Capture the cell that displays the provided text and extract its (x, y) central coordinate. 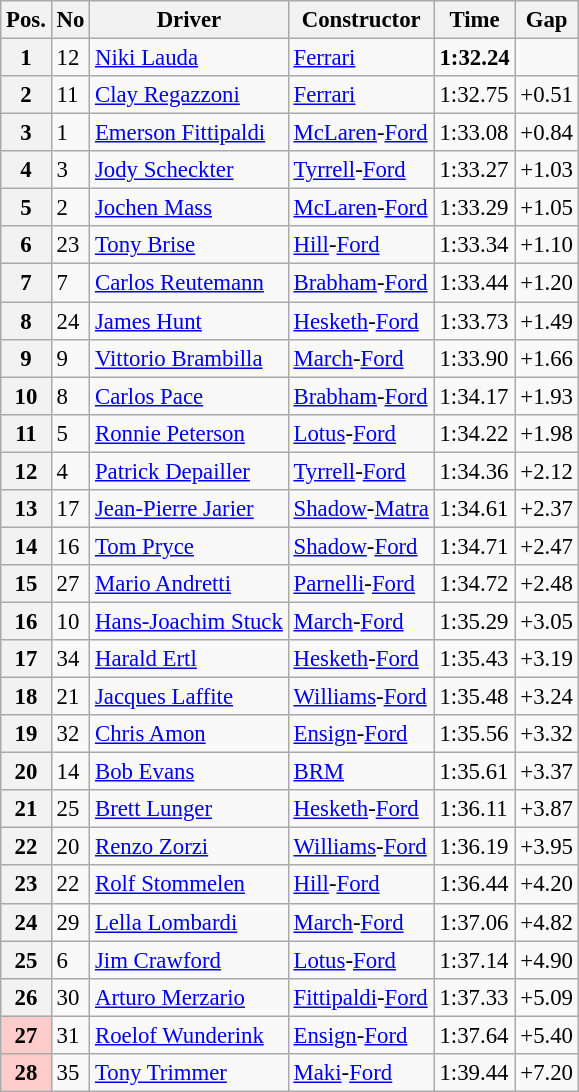
1:34.61 (474, 509)
+4.90 (546, 960)
+3.19 (546, 659)
1:33.27 (474, 170)
+1.05 (546, 208)
Mario Andretti (190, 584)
+7.20 (546, 1073)
No (70, 20)
+2.12 (546, 471)
1:33.44 (474, 283)
+3.05 (546, 621)
31 (70, 1035)
1:34.72 (474, 584)
Carlos Reutemann (190, 283)
+1.66 (546, 358)
Constructor (361, 20)
+1.93 (546, 396)
1:36.19 (474, 847)
Tom Pryce (190, 546)
28 (26, 1073)
1:35.61 (474, 772)
Harald Ertl (190, 659)
+1.03 (546, 170)
Tony Trimmer (190, 1073)
Time (474, 20)
1:34.71 (474, 546)
Bob Evans (190, 772)
Patrick Depailler (190, 471)
+1.49 (546, 321)
13 (26, 509)
1:37.14 (474, 960)
+2.47 (546, 546)
1:33.08 (474, 133)
Jean-Pierre Jarier (190, 509)
1:37.33 (474, 997)
1:32.24 (474, 58)
+0.84 (546, 133)
26 (26, 997)
Arturo Merzario (190, 997)
Maki-Ford (361, 1073)
32 (70, 734)
+1.10 (546, 245)
1:35.29 (474, 621)
Jacques Laffite (190, 697)
1:33.90 (474, 358)
+3.37 (546, 772)
Clay Regazzoni (190, 95)
Jim Crawford (190, 960)
Tony Brise (190, 245)
Niki Lauda (190, 58)
1:34.22 (474, 433)
Chris Amon (190, 734)
1:33.29 (474, 208)
19 (26, 734)
Lella Lombardi (190, 922)
Brett Lunger (190, 809)
Hans-Joachim Stuck (190, 621)
18 (26, 697)
+5.09 (546, 997)
29 (70, 922)
+4.20 (546, 885)
1:34.17 (474, 396)
Driver (190, 20)
Jochen Mass (190, 208)
1:32.75 (474, 95)
+2.37 (546, 509)
+5.40 (546, 1035)
Carlos Pace (190, 396)
Vittorio Brambilla (190, 358)
+3.24 (546, 697)
Ronnie Peterson (190, 433)
Renzo Zorzi (190, 847)
35 (70, 1073)
+2.48 (546, 584)
1:35.56 (474, 734)
+4.82 (546, 922)
Parnelli-Ford (361, 584)
Pos. (26, 20)
1:37.64 (474, 1035)
1:35.48 (474, 697)
1:36.44 (474, 885)
1:33.73 (474, 321)
James Hunt (190, 321)
Fittipaldi-Ford (361, 997)
Shadow-Matra (361, 509)
+3.32 (546, 734)
1:35.43 (474, 659)
15 (26, 584)
Jody Scheckter (190, 170)
Emerson Fittipaldi (190, 133)
+1.98 (546, 433)
1:33.34 (474, 245)
+0.51 (546, 95)
1:39.44 (474, 1073)
1:34.36 (474, 471)
1:36.11 (474, 809)
Rolf Stommelen (190, 885)
+1.20 (546, 283)
BRM (361, 772)
Roelof Wunderink (190, 1035)
+3.87 (546, 809)
+3.95 (546, 847)
34 (70, 659)
Shadow-Ford (361, 546)
30 (70, 997)
Gap (546, 20)
1:37.06 (474, 922)
